Return the [x, y] coordinate for the center point of the cell that contains the specified text.  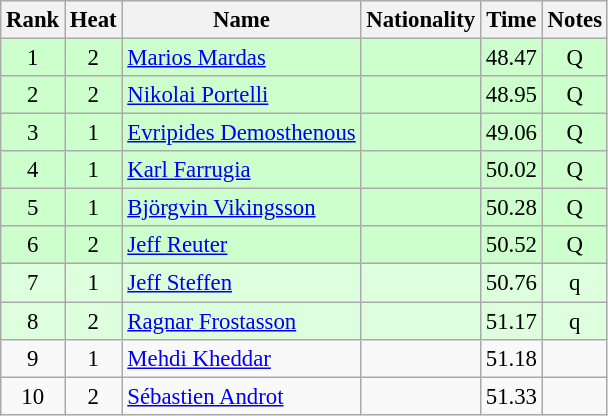
6 [33, 245]
Karl Farrugia [242, 170]
Heat [94, 20]
50.28 [511, 208]
Notes [574, 20]
Mehdi Kheddar [242, 358]
50.52 [511, 245]
10 [33, 396]
51.18 [511, 358]
Jeff Reuter [242, 245]
Jeff Steffen [242, 283]
50.76 [511, 283]
48.95 [511, 95]
9 [33, 358]
4 [33, 170]
Marios Mardas [242, 58]
Rank [33, 20]
Ragnar Frostasson [242, 321]
8 [33, 321]
48.47 [511, 58]
Evripides Demosthenous [242, 133]
Björgvin Vikingsson [242, 208]
3 [33, 133]
Time [511, 20]
51.17 [511, 321]
Nikolai Portelli [242, 95]
Name [242, 20]
50.02 [511, 170]
Sébastien Androt [242, 396]
51.33 [511, 396]
Nationality [420, 20]
49.06 [511, 133]
7 [33, 283]
5 [33, 208]
